Find where the given text appears and provide that cell's center as [x, y] coordinate. 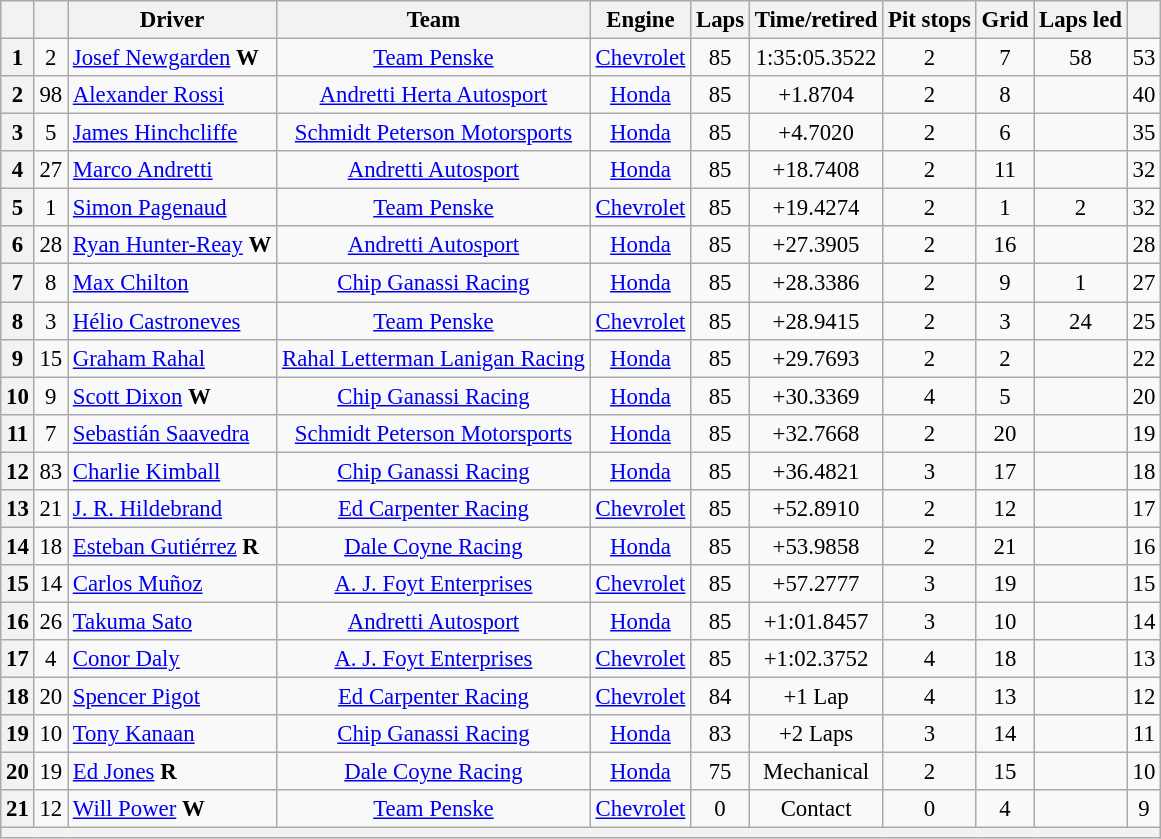
Tony Kanaan [172, 734]
Hélio Castroneves [172, 321]
Mechanical [816, 772]
Team [434, 20]
+18.7408 [816, 170]
58 [1081, 58]
+32.7668 [816, 433]
+36.4821 [816, 471]
Josef Newgarden W [172, 58]
James Hinchcliffe [172, 133]
+27.3905 [816, 245]
Scott Dixon W [172, 396]
1:35:05.3522 [816, 58]
Max Chilton [172, 283]
+1 Lap [816, 697]
Time/retired [816, 20]
Andretti Herta Autosport [434, 95]
Esteban Gutiérrez R [172, 546]
Laps [720, 20]
+52.8910 [816, 509]
+2 Laps [816, 734]
Graham Rahal [172, 358]
75 [720, 772]
25 [1144, 321]
Engine [640, 20]
Carlos Muñoz [172, 584]
+1:02.3752 [816, 659]
53 [1144, 58]
+29.7693 [816, 358]
Takuma Sato [172, 621]
Spencer Pigot [172, 697]
+1:01.8457 [816, 621]
84 [720, 697]
22 [1144, 358]
26 [50, 621]
Marco Andretti [172, 170]
Laps led [1081, 20]
40 [1144, 95]
+19.4274 [816, 208]
Conor Daly [172, 659]
+1.8704 [816, 95]
+4.7020 [816, 133]
J. R. Hildebrand [172, 509]
Ed Jones R [172, 772]
+28.3386 [816, 283]
Charlie Kimball [172, 471]
+28.9415 [816, 321]
Sebastián Saavedra [172, 433]
98 [50, 95]
+30.3369 [816, 396]
Will Power W [172, 809]
Simon Pagenaud [172, 208]
Driver [172, 20]
Grid [1004, 20]
35 [1144, 133]
Alexander Rossi [172, 95]
Rahal Letterman Lanigan Racing [434, 358]
Pit stops [930, 20]
24 [1081, 321]
+53.9858 [816, 546]
+57.2777 [816, 584]
Contact [816, 809]
Ryan Hunter-Reay W [172, 245]
